Search for the cell housing the specified text and yield its [X, Y] center coordinate. 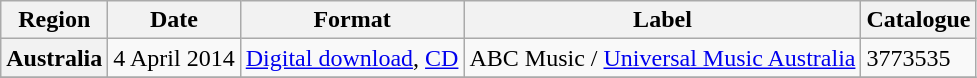
Region [54, 20]
Format [352, 20]
Catalogue [918, 20]
Label [662, 20]
Date [174, 20]
Australia [54, 58]
ABC Music / Universal Music Australia [662, 58]
3773535 [918, 58]
Digital download, CD [352, 58]
4 April 2014 [174, 58]
